Locate the cell with the specified text and output its [X, Y] center coordinate. 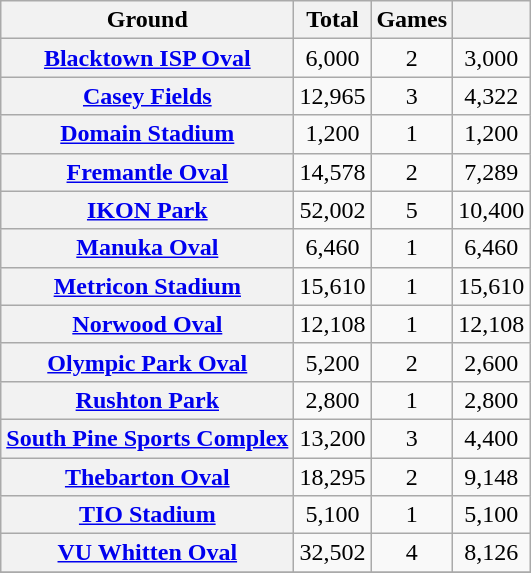
3,000 [492, 58]
Ground [148, 20]
Norwood Oval [148, 324]
4,400 [492, 438]
12,965 [332, 96]
2,600 [492, 362]
Metricon Stadium [148, 286]
7,289 [492, 172]
6,000 [332, 58]
Fremantle Oval [148, 172]
Olympic Park Oval [148, 362]
52,002 [332, 210]
Rushton Park [148, 400]
9,148 [492, 477]
Domain Stadium [148, 134]
4,322 [492, 96]
Total [332, 20]
Manuka Oval [148, 248]
14,578 [332, 172]
5 [412, 210]
Blacktown ISP Oval [148, 58]
IKON Park [148, 210]
TIO Stadium [148, 515]
32,502 [332, 553]
VU Whitten Oval [148, 553]
South Pine Sports Complex [148, 438]
10,400 [492, 210]
Games [412, 20]
Thebarton Oval [148, 477]
4 [412, 553]
8,126 [492, 553]
13,200 [332, 438]
5,200 [332, 362]
18,295 [332, 477]
Casey Fields [148, 96]
